Detect which cell encompasses the target text, then output its (x, y) center coordinate. 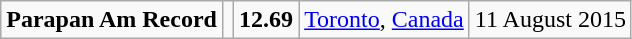
Parapan Am Record (112, 20)
12.69 (266, 20)
Toronto, Canada (384, 20)
11 August 2015 (550, 20)
